Locate the cell with the specified text and output its [X, Y] center coordinate. 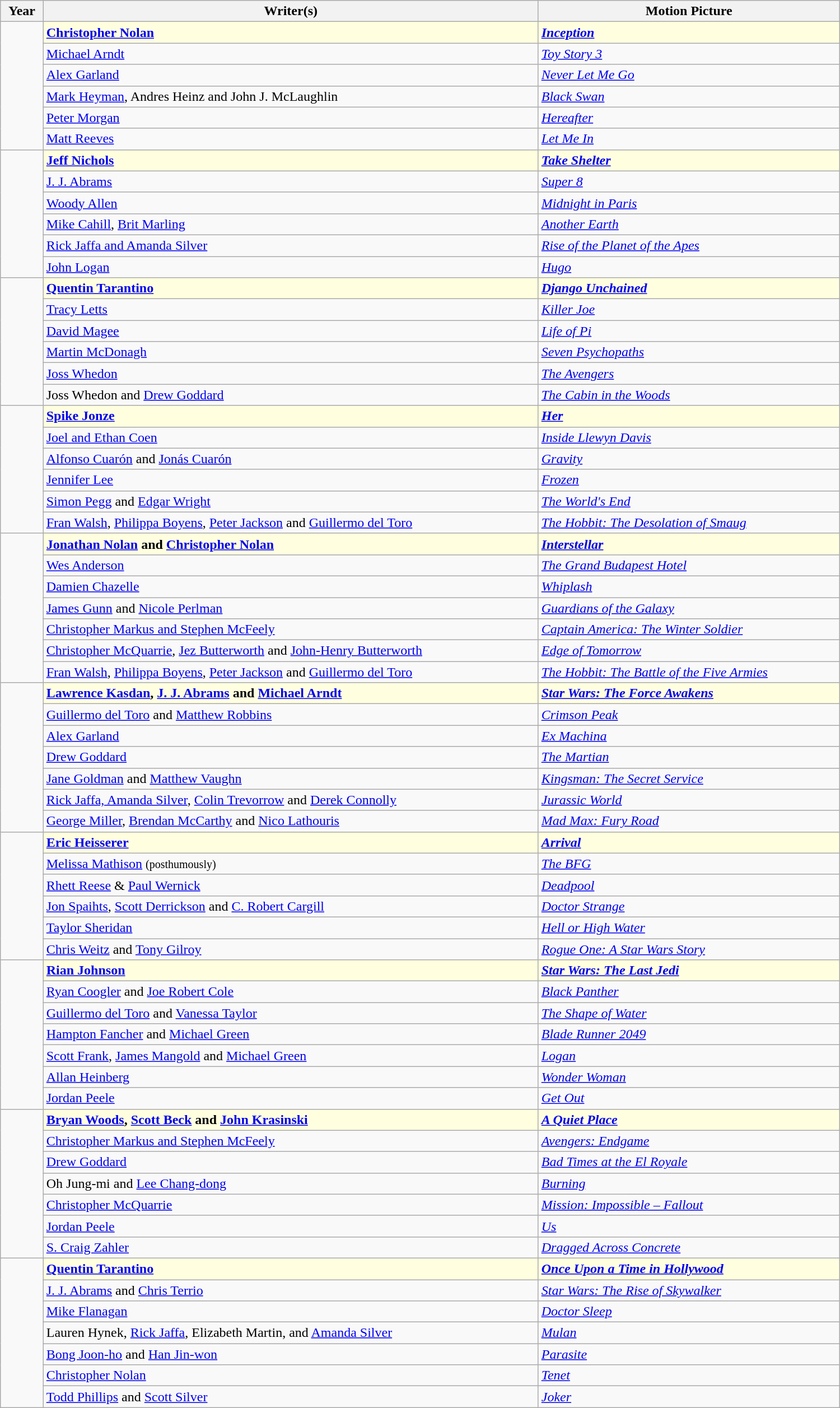
Seven Psychopaths [689, 352]
J. J. Abrams and Chris Terrio [291, 1290]
Lauren Hynek, Rick Jaffa, Elizabeth Martin, and Amanda Silver [291, 1333]
Joker [689, 1397]
Oh Jung-mi and Lee Chang-dong [291, 1183]
Wes Anderson [291, 565]
Melissa Mathison (posthumously) [291, 864]
Rise of the Planet of the Apes [689, 245]
Taylor Sheridan [291, 927]
Midnight in Paris [689, 203]
Guardians of the Galaxy [689, 608]
Bong Joon-ho and Han Jin-won [291, 1354]
Hampton Fancher and Michael Green [291, 1034]
A Quiet Place [689, 1120]
Us [689, 1226]
Damien Chazelle [291, 586]
Simon Pegg and Edgar Wright [291, 501]
The Shape of Water [689, 1013]
Eric Heisserer [291, 842]
Blade Runner 2049 [689, 1034]
Scott Frank, James Mangold and Michael Green [291, 1056]
Alfonso Cuarón and Jonás Cuarón [291, 459]
Doctor Sleep [689, 1312]
Mike Cahill, Brit Marling [291, 224]
Whiplash [689, 586]
The Avengers [689, 374]
Star Wars: The Last Jedi [689, 971]
Joss Whedon and Drew Goddard [291, 395]
Logan [689, 1056]
Peter Morgan [291, 118]
Gravity [689, 459]
Jon Spaihts, Scott Derrickson and C. Robert Cargill [291, 906]
Inside Llewyn Davis [689, 437]
Tracy Letts [291, 310]
George Miller, Brendan McCarthy and Nico Lathouris [291, 821]
Take Shelter [689, 160]
Rogue One: A Star Wars Story [689, 949]
Jurassic World [689, 800]
Black Swan [689, 96]
Jane Goldman and Matthew Vaughn [291, 778]
Captain America: The Winter Soldier [689, 630]
Chris Weitz and Tony Gilroy [291, 949]
Let Me In [689, 139]
Year [22, 11]
Mark Heyman, Andres Heinz and John J. McLaughlin [291, 96]
Doctor Strange [689, 906]
Interstellar [689, 544]
Hell or High Water [689, 927]
Hereafter [689, 118]
Mike Flanagan [291, 1312]
Matt Reeves [291, 139]
The Grand Budapest Hotel [689, 565]
David Magee [291, 331]
Avengers: Endgame [689, 1141]
The Martian [689, 757]
S. Craig Zahler [291, 1247]
Deadpool [689, 885]
Rick Jaffa and Amanda Silver [291, 245]
Jonathan Nolan and Christopher Nolan [291, 544]
Rhett Reese & Paul Wernick [291, 885]
Mulan [689, 1333]
Dragged Across Concrete [689, 1247]
Arrival [689, 842]
Inception [689, 32]
The BFG [689, 864]
Lawrence Kasdan, J. J. Abrams and Michael Arndt [291, 693]
James Gunn and Nicole Perlman [291, 608]
Edge of Tomorrow [689, 651]
Ryan Coogler and Joe Robert Cole [291, 992]
The Hobbit: The Battle of the Five Armies [689, 672]
Woody Allen [291, 203]
Toy Story 3 [689, 54]
Guillermo del Toro and Matthew Robbins [291, 715]
Kingsman: The Secret Service [689, 778]
Another Earth [689, 224]
Rian Johnson [291, 971]
Parasite [689, 1354]
Get Out [689, 1098]
Django Unchained [689, 288]
Never Let Me Go [689, 75]
Todd Phillips and Scott Silver [291, 1397]
Star Wars: The Force Awakens [689, 693]
Life of Pi [689, 331]
Crimson Peak [689, 715]
Tenet [689, 1376]
The World's End [689, 501]
Frozen [689, 480]
Guillermo del Toro and Vanessa Taylor [291, 1013]
Once Upon a Time in Hollywood [689, 1269]
Jeff Nichols [291, 160]
Joel and Ethan Coen [291, 437]
John Logan [291, 267]
Christopher McQuarrie [291, 1205]
Motion Picture [689, 11]
Wonder Woman [689, 1077]
Black Panther [689, 992]
Christopher McQuarrie, Jez Butterworth and John-Henry Butterworth [291, 651]
Super 8 [689, 181]
Jennifer Lee [291, 480]
Burning [689, 1183]
Allan Heinberg [291, 1077]
Spike Jonze [291, 416]
Hugo [689, 267]
Ex Machina [689, 736]
The Hobbit: The Desolation of Smaug [689, 523]
Joss Whedon [291, 374]
Martin McDonagh [291, 352]
Rick Jaffa, Amanda Silver, Colin Trevorrow and Derek Connolly [291, 800]
Star Wars: The Rise of Skywalker [689, 1290]
Michael Arndt [291, 54]
Mission: Impossible – Fallout [689, 1205]
Bryan Woods, Scott Beck and John Krasinski [291, 1120]
J. J. Abrams [291, 181]
The Cabin in the Woods [689, 395]
Bad Times at the El Royale [689, 1162]
Mad Max: Fury Road [689, 821]
Killer Joe [689, 310]
Writer(s) [291, 11]
Her [689, 416]
